From the cell containing the given text, extract its center point as [X, Y] coordinate. 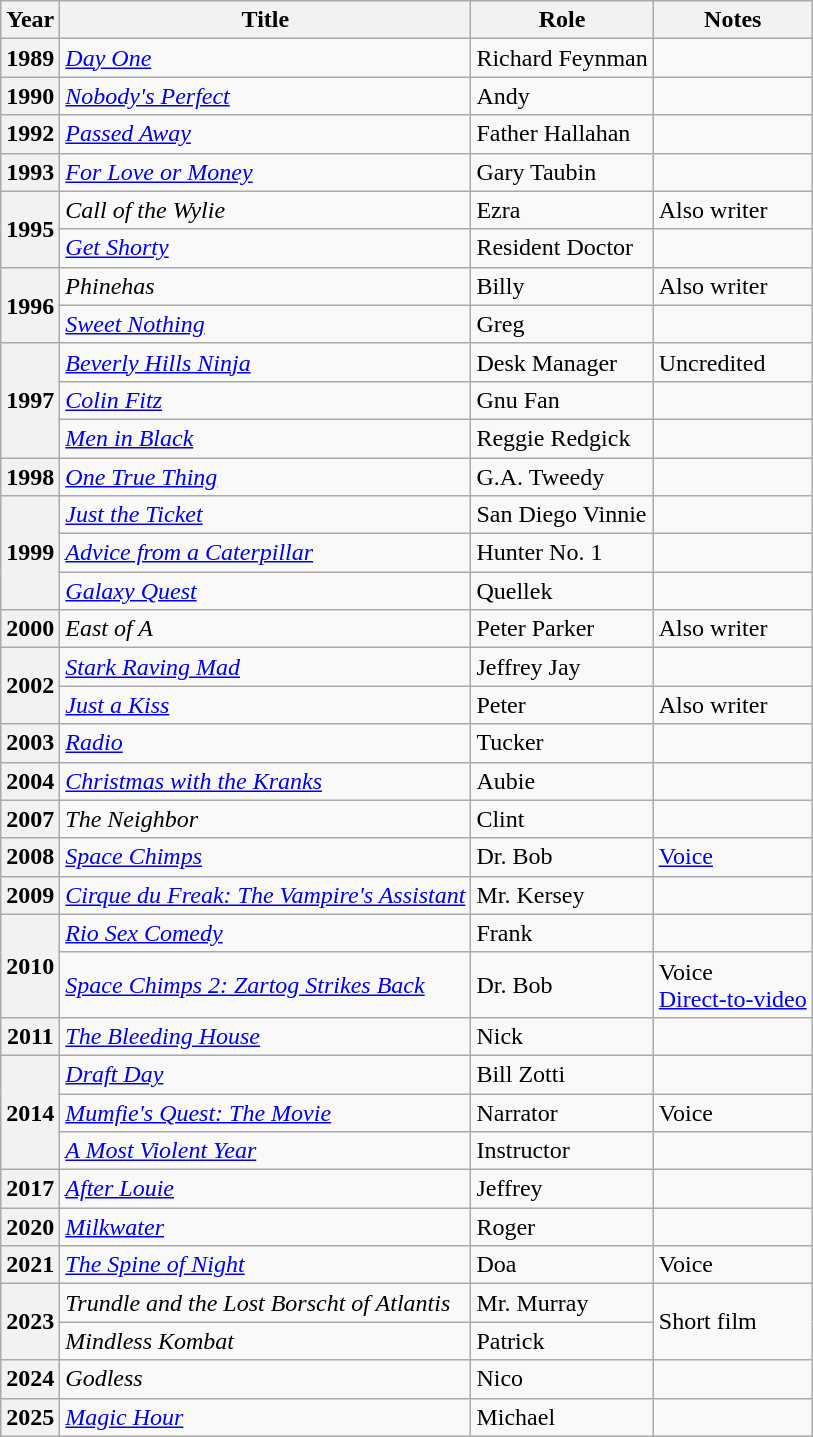
2004 [30, 781]
Frank [562, 933]
Resident Doctor [562, 248]
East of A [266, 629]
1992 [30, 134]
Nobody's Perfect [266, 96]
Nick [562, 1036]
2010 [30, 966]
Richard Feynman [562, 58]
Magic Hour [266, 1417]
Father Hallahan [562, 134]
Desk Manager [562, 362]
1999 [30, 553]
The Bleeding House [266, 1036]
San Diego Vinnie [562, 515]
Stark Raving Mad [266, 667]
Short film [732, 1322]
Mr. Murray [562, 1303]
1990 [30, 96]
Advice from a Caterpillar [266, 553]
Peter Parker [562, 629]
Doa [562, 1265]
1997 [30, 400]
2021 [30, 1265]
Andy [562, 96]
Passed Away [266, 134]
Jeffrey Jay [562, 667]
2017 [30, 1189]
Notes [732, 20]
Men in Black [266, 438]
Galaxy Quest [266, 591]
Title [266, 20]
The Neighbor [266, 819]
Draft Day [266, 1074]
Greg [562, 324]
Call of the Wylie [266, 210]
G.A. Tweedy [562, 477]
Ezra [562, 210]
Clint [562, 819]
Hunter No. 1 [562, 553]
2002 [30, 686]
Get Shorty [266, 248]
Mumfie's Quest: The Movie [266, 1113]
Bill Zotti [562, 1074]
2000 [30, 629]
Just a Kiss [266, 705]
Milkwater [266, 1227]
Gnu Fan [562, 400]
Tucker [562, 743]
Christmas with the Kranks [266, 781]
2009 [30, 895]
Peter [562, 705]
Billy [562, 286]
Quellek [562, 591]
2020 [30, 1227]
Year [30, 20]
Just the Ticket [266, 515]
Patrick [562, 1341]
1996 [30, 305]
2025 [30, 1417]
Trundle and the Lost Borscht of Atlantis [266, 1303]
Aubie [562, 781]
Gary Taubin [562, 172]
Narrator [562, 1113]
2014 [30, 1112]
2007 [30, 819]
Uncredited [732, 362]
A Most Violent Year [266, 1151]
For Love or Money [266, 172]
Mr. Kersey [562, 895]
Reggie Redgick [562, 438]
1989 [30, 58]
1998 [30, 477]
Phinehas [266, 286]
Role [562, 20]
After Louie [266, 1189]
Instructor [562, 1151]
1995 [30, 229]
Beverly Hills Ninja [266, 362]
Radio [266, 743]
1993 [30, 172]
Day One [266, 58]
Mindless Kombat [266, 1341]
Rio Sex Comedy [266, 933]
One True Thing [266, 477]
2003 [30, 743]
VoiceDirect-to-video [732, 984]
2024 [30, 1379]
Space Chimps 2: Zartog Strikes Back [266, 984]
Cirque du Freak: The Vampire's Assistant [266, 895]
Space Chimps [266, 857]
Michael [562, 1417]
Jeffrey [562, 1189]
The Spine of Night [266, 1265]
Roger [562, 1227]
2011 [30, 1036]
Nico [562, 1379]
Sweet Nothing [266, 324]
2008 [30, 857]
2023 [30, 1322]
Colin Fitz [266, 400]
Godless [266, 1379]
